Output the [X, Y] coordinate of the center of the cell containing the given text.  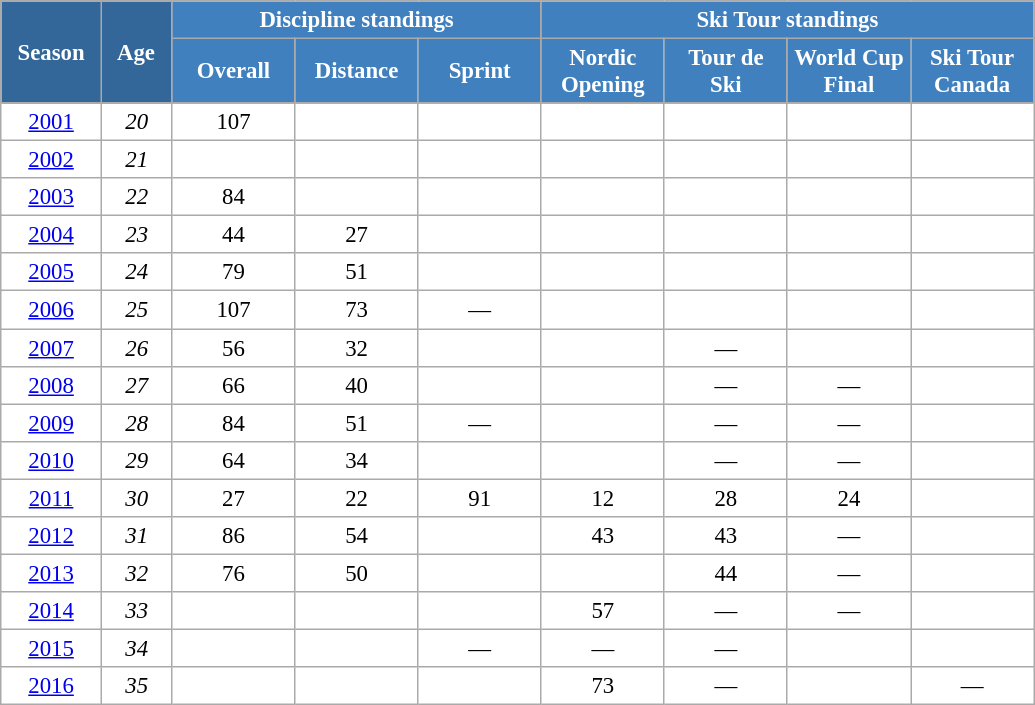
2012 [52, 536]
Ski TourCanada [972, 72]
91 [480, 498]
21 [136, 160]
World CupFinal [848, 72]
79 [234, 273]
23 [136, 235]
40 [356, 385]
2004 [52, 235]
2006 [52, 310]
Distance [356, 72]
30 [136, 498]
2016 [52, 686]
33 [136, 611]
86 [234, 536]
2002 [52, 160]
2015 [52, 648]
2005 [52, 273]
66 [234, 385]
Discipline standings [356, 20]
2014 [52, 611]
64 [234, 460]
Sprint [480, 72]
31 [136, 536]
56 [234, 348]
Age [136, 52]
57 [602, 611]
Ski Tour standings [787, 20]
50 [356, 573]
29 [136, 460]
2011 [52, 498]
12 [602, 498]
76 [234, 573]
2013 [52, 573]
Overall [234, 72]
54 [356, 536]
2010 [52, 460]
2001 [52, 122]
35 [136, 686]
2009 [52, 423]
26 [136, 348]
2008 [52, 385]
Season [52, 52]
2003 [52, 197]
2007 [52, 348]
25 [136, 310]
Tour deSki [726, 72]
NordicOpening [602, 72]
20 [136, 122]
